Pinpoint the cell where the given text exists, returning its [X, Y] midpoint coordinate. 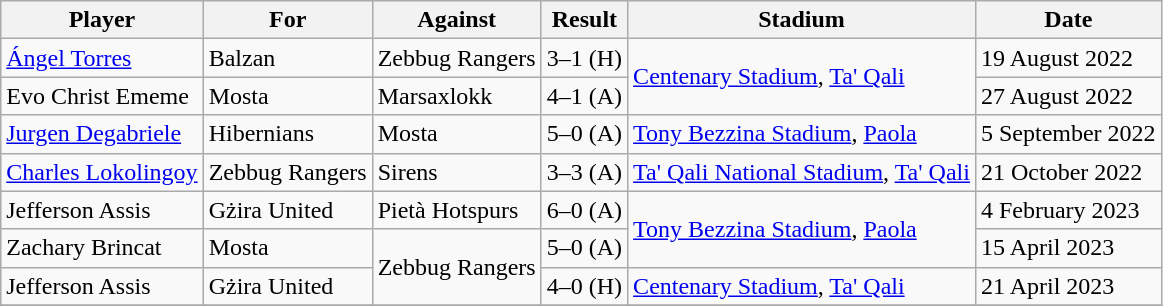
4–1 (A) [584, 96]
Pietà Hotspurs [456, 210]
21 October 2022 [1068, 172]
6–0 (A) [584, 210]
19 August 2022 [1068, 58]
Sirens [456, 172]
5 September 2022 [1068, 134]
Ta' Qali National Stadium, Ta' Qali [802, 172]
27 August 2022 [1068, 96]
For [288, 20]
21 April 2023 [1068, 286]
Balzan [288, 58]
Charles Lokolingoy [102, 172]
Ángel Torres [102, 58]
3–1 (H) [584, 58]
3–3 (A) [584, 172]
Stadium [802, 20]
4–0 (H) [584, 286]
Jurgen Degabriele [102, 134]
4 February 2023 [1068, 210]
Date [1068, 20]
Result [584, 20]
Player [102, 20]
Evo Christ Ememe [102, 96]
Zachary Brincat [102, 248]
Marsaxlokk [456, 96]
15 April 2023 [1068, 248]
Against [456, 20]
Hibernians [288, 134]
